Provide the [x, y] coordinate of the cell's center where the given text is located.  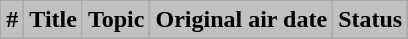
# [12, 20]
Title [54, 20]
Original air date [242, 20]
Topic [116, 20]
Status [370, 20]
